Output the (x, y) coordinate of the center of the cell containing the given text.  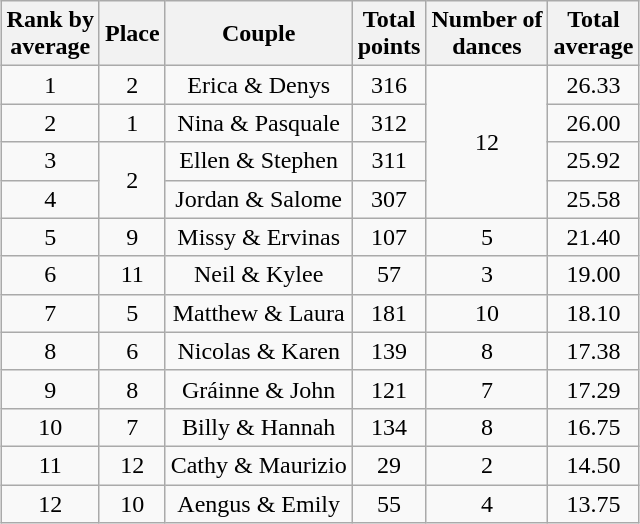
307 (389, 199)
17.38 (594, 351)
57 (389, 275)
14.50 (594, 465)
Rank byaverage (50, 34)
16.75 (594, 427)
Nina & Pasquale (258, 123)
17.29 (594, 389)
Number ofdances (487, 34)
Ellen & Stephen (258, 161)
26.00 (594, 123)
316 (389, 85)
26.33 (594, 85)
Nicolas & Karen (258, 351)
107 (389, 237)
Neil & Kylee (258, 275)
Jordan & Salome (258, 199)
Place (132, 34)
18.10 (594, 313)
Aengus & Emily (258, 503)
25.58 (594, 199)
55 (389, 503)
Billy & Hannah (258, 427)
29 (389, 465)
25.92 (594, 161)
13.75 (594, 503)
21.40 (594, 237)
Cathy & Maurizio (258, 465)
Totalpoints (389, 34)
Couple (258, 34)
121 (389, 389)
Matthew & Laura (258, 313)
Totalaverage (594, 34)
134 (389, 427)
139 (389, 351)
312 (389, 123)
181 (389, 313)
Missy & Ervinas (258, 237)
19.00 (594, 275)
Gráinne & John (258, 389)
311 (389, 161)
Erica & Denys (258, 85)
